Provide the (x, y) coordinate of the cell's center where the given text is located.  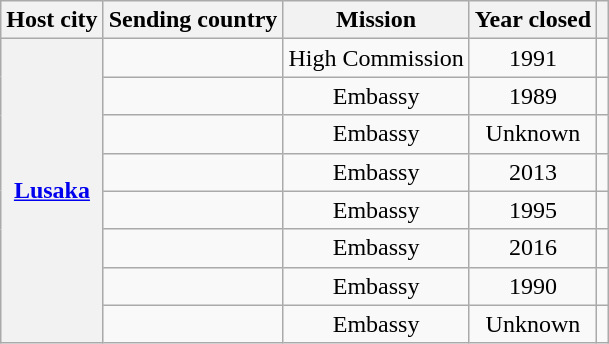
1989 (532, 96)
1991 (532, 58)
Lusaka (52, 191)
Host city (52, 20)
2016 (532, 248)
Mission (376, 20)
1990 (532, 286)
2013 (532, 172)
Year closed (532, 20)
Sending country (193, 20)
High Commission (376, 58)
1995 (532, 210)
